Capture the cell that displays the provided text and extract its [x, y] central coordinate. 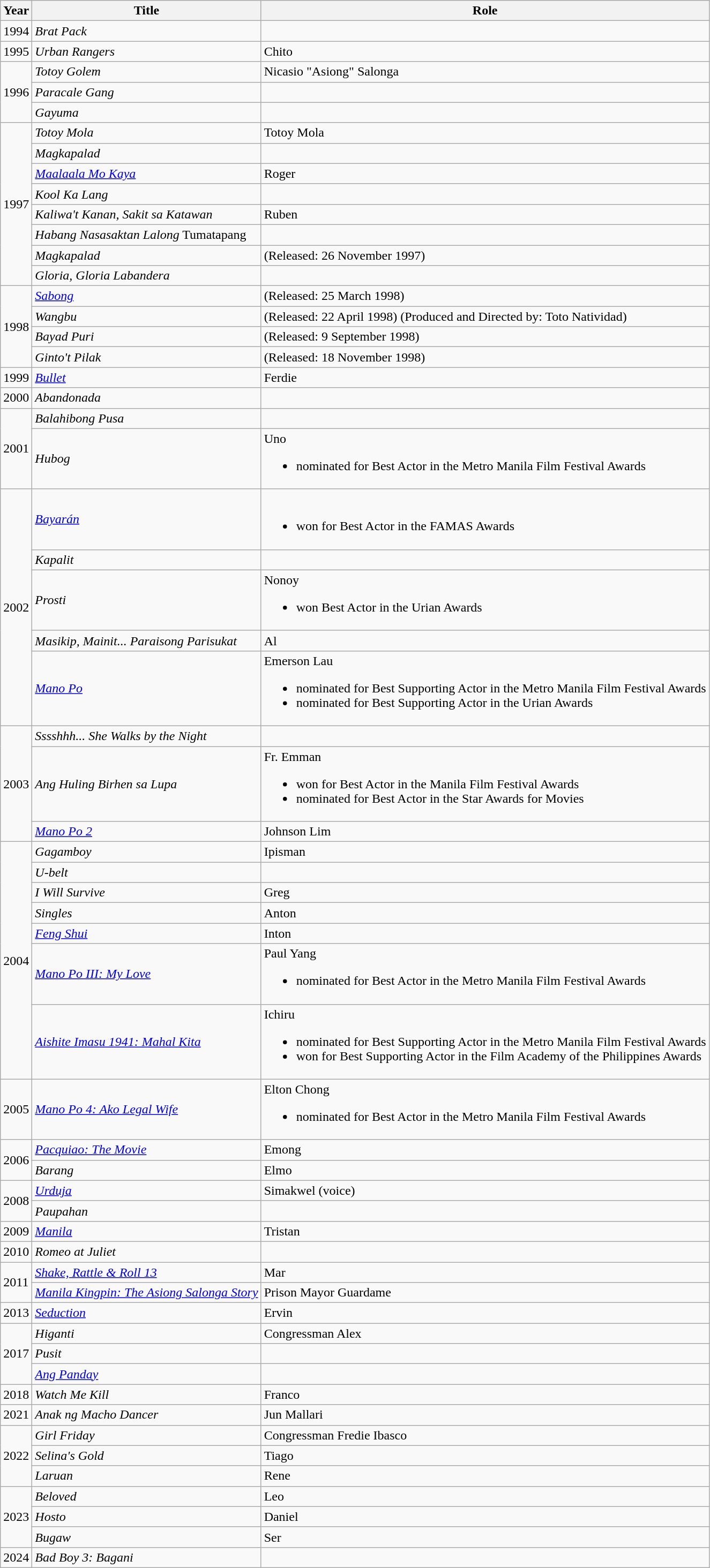
Elton Chongnominated for Best Actor in the Metro Manila Film Festival Awards [485, 1110]
Brat Pack [147, 31]
2013 [16, 1313]
(Released: 26 November 1997) [485, 255]
2024 [16, 1557]
Ferdie [485, 378]
Daniel [485, 1517]
Paul Yangnominated for Best Actor in the Metro Manila Film Festival Awards [485, 974]
Ruben [485, 214]
Inton [485, 933]
Urban Rangers [147, 51]
2002 [16, 607]
Al [485, 640]
Bullet [147, 378]
Manila Kingpin: The Asiong Salonga Story [147, 1293]
Unonominated for Best Actor in the Metro Manila Film Festival Awards [485, 458]
Hubog [147, 458]
Simakwel (voice) [485, 1190]
Year [16, 11]
2001 [16, 449]
Tiago [485, 1456]
Urduja [147, 1190]
2000 [16, 398]
Emerson Launominated for Best Supporting Actor in the Metro Manila Film Festival Awardsnominated for Best Supporting Actor in the Urian Awards [485, 688]
Ang Panday [147, 1374]
Ginto't Pilak [147, 357]
Prosti [147, 600]
Nicasio "Asiong" Salonga [485, 72]
won for Best Actor in the FAMAS Awards [485, 519]
Ervin [485, 1313]
Mano Po [147, 688]
Mar [485, 1272]
1999 [16, 378]
Aishite Imasu 1941: Mahal Kita [147, 1042]
2017 [16, 1354]
Wangbu [147, 316]
Elmo [485, 1170]
Selina's Gold [147, 1456]
(Released: 18 November 1998) [485, 357]
Jun Mallari [485, 1415]
Anton [485, 913]
Gayuma [147, 112]
Barang [147, 1170]
Ang Huling Birhen sa Lupa [147, 784]
1996 [16, 92]
Romeo at Juliet [147, 1252]
Masikip, Mainit... Paraisong Parisukat [147, 640]
Prison Mayor Guardame [485, 1293]
2022 [16, 1456]
Paracale Gang [147, 92]
1994 [16, 31]
Role [485, 11]
2003 [16, 783]
Sssshhh... She Walks by the Night [147, 736]
(Released: 9 September 1998) [485, 337]
Higanti [147, 1333]
Anak ng Macho Dancer [147, 1415]
Bayad Puri [147, 337]
Mano Po 2 [147, 832]
Ser [485, 1537]
Maalaala Mo Kaya [147, 174]
Totoy Golem [147, 72]
2018 [16, 1394]
Balahibong Pusa [147, 418]
Kool Ka Lang [147, 194]
Ipisman [485, 852]
Seduction [147, 1313]
Fr. Emmanwon for Best Actor in the Manila Film Festival Awardsnominated for Best Actor in the Star Awards for Movies [485, 784]
Mano Po III: My Love [147, 974]
I Will Survive [147, 893]
Johnson Lim [485, 832]
Feng Shui [147, 933]
1997 [16, 204]
2010 [16, 1252]
(Released: 22 April 1998) (Produced and Directed by: Toto Natividad) [485, 316]
Emong [485, 1150]
Habang Nasasaktan Lalong Tumatapang [147, 235]
Kapalit [147, 560]
Leo [485, 1496]
Shake, Rattle & Roll 13 [147, 1272]
Title [147, 11]
Pacquiao: The Movie [147, 1150]
Gagamboy [147, 852]
Pusit [147, 1354]
Gloria, Gloria Labandera [147, 276]
Bad Boy 3: Bagani [147, 1557]
Watch Me Kill [147, 1394]
Sabong [147, 296]
(Released: 25 March 1998) [485, 296]
Paupahan [147, 1211]
Singles [147, 913]
Girl Friday [147, 1435]
Franco [485, 1394]
Beloved [147, 1496]
2008 [16, 1201]
Kaliwa't Kanan, Sakit sa Katawan [147, 214]
2011 [16, 1282]
Abandonada [147, 398]
2023 [16, 1517]
Laruan [147, 1476]
Congressman Fredie Ibasco [485, 1435]
Chito [485, 51]
Roger [485, 174]
2005 [16, 1110]
Bugaw [147, 1537]
Greg [485, 893]
2021 [16, 1415]
Tristan [485, 1231]
Manila [147, 1231]
Mano Po 4: Ako Legal Wife [147, 1110]
1998 [16, 327]
1995 [16, 51]
Congressman Alex [485, 1333]
Hosto [147, 1517]
2006 [16, 1160]
Rene [485, 1476]
2009 [16, 1231]
Nonoywon Best Actor in the Urian Awards [485, 600]
2004 [16, 961]
U-belt [147, 872]
Bayarán [147, 519]
